For the text-containing cell, return its midpoint in [x, y] coordinate format. 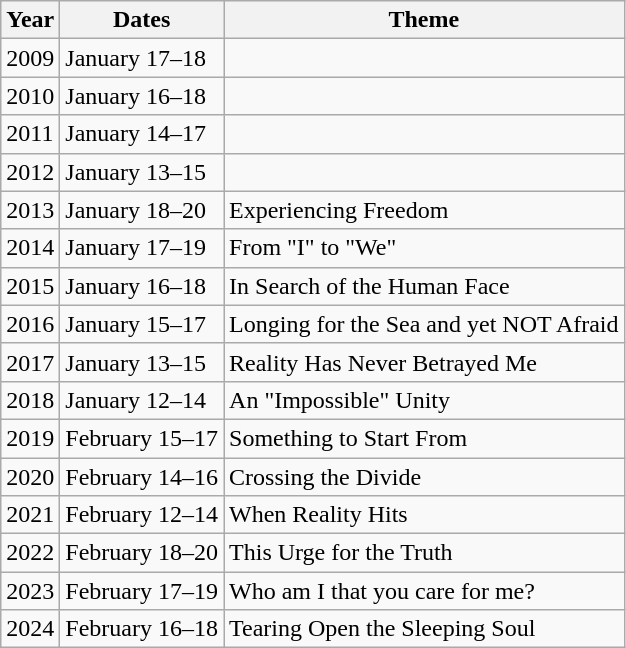
2024 [30, 629]
January 18–20 [142, 210]
February 17–19 [142, 591]
January 17–18 [142, 58]
From "I" to "We" [424, 248]
February 18–20 [142, 553]
Theme [424, 20]
Dates [142, 20]
2020 [30, 477]
February 14–16 [142, 477]
2019 [30, 438]
This Urge for the Truth [424, 553]
2014 [30, 248]
January 12–14 [142, 400]
2016 [30, 324]
2013 [30, 210]
Year [30, 20]
Longing for the Sea and yet NOT Afraid [424, 324]
January 17–19 [142, 248]
Crossing the Divide [424, 477]
2009 [30, 58]
Reality Has Never Betrayed Me [424, 362]
January 15–17 [142, 324]
Who am I that you care for me? [424, 591]
2012 [30, 172]
Tearing Open the Sleeping Soul [424, 629]
January 14–17 [142, 134]
Experiencing Freedom [424, 210]
2018 [30, 400]
An "Impossible" Unity [424, 400]
2015 [30, 286]
2011 [30, 134]
2010 [30, 96]
2022 [30, 553]
February 12–14 [142, 515]
When Reality Hits [424, 515]
In Search of the Human Face [424, 286]
2021 [30, 515]
February 16–18 [142, 629]
February 15–17 [142, 438]
2023 [30, 591]
2017 [30, 362]
Something to Start From [424, 438]
